Find where the given text appears and provide that cell's center as [x, y] coordinate. 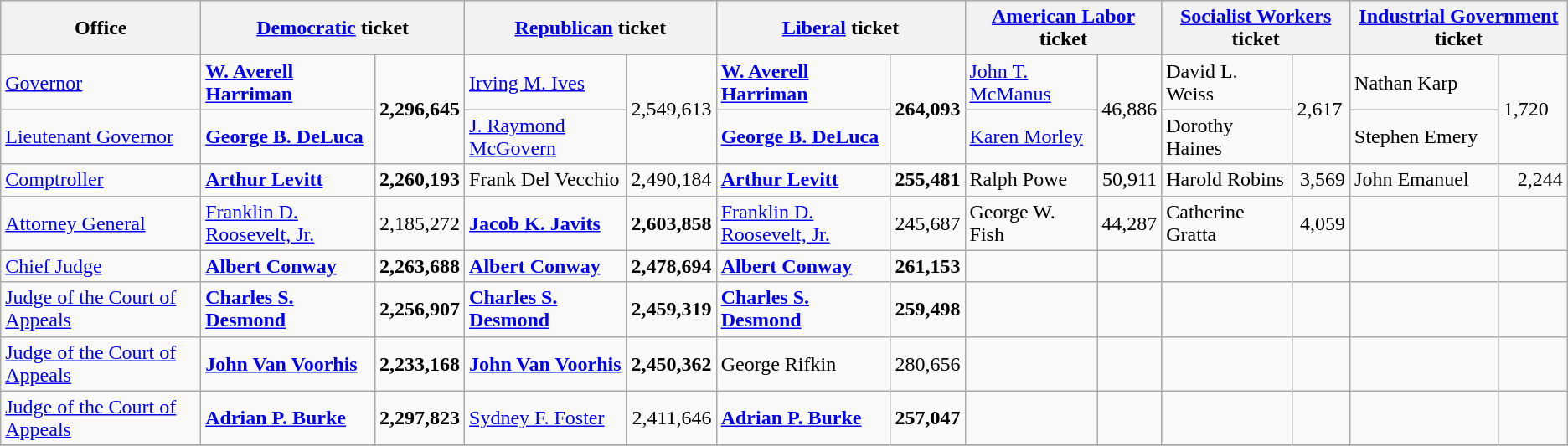
2,603,858 [672, 223]
2,549,613 [672, 110]
259,498 [928, 310]
George Rifkin [803, 363]
Socialist Workers ticket [1256, 28]
2,233,168 [419, 363]
2,297,823 [419, 418]
George W. Fish [1031, 223]
2,185,272 [419, 223]
44,287 [1129, 223]
Stephen Emery [1425, 137]
257,047 [928, 418]
255,481 [928, 180]
264,093 [928, 110]
2,617 [1322, 110]
Karen Morley [1031, 137]
46,886 [1129, 110]
Lieutenant Governor [101, 137]
Jacob K. Javits [546, 223]
1,720 [1533, 110]
2,411,646 [672, 418]
John Emanuel [1425, 180]
261,153 [928, 266]
Office [101, 28]
Liberal ticket [841, 28]
Frank Del Vecchio [546, 180]
John T. McManus [1031, 82]
Attorney General [101, 223]
2,263,688 [419, 266]
Democratic ticket [333, 28]
3,569 [1322, 180]
Comptroller [101, 180]
Catherine Gratta [1227, 223]
Irving M. Ives [546, 82]
2,296,645 [419, 110]
Nathan Karp [1425, 82]
Industrial Government ticket [1459, 28]
2,478,694 [672, 266]
Sydney F. Foster [546, 418]
Dorothy Haines [1227, 137]
Ralph Powe [1031, 180]
2,490,184 [672, 180]
4,059 [1322, 223]
50,911 [1129, 180]
280,656 [928, 363]
245,687 [928, 223]
2,450,362 [672, 363]
American Labor ticket [1064, 28]
2,244 [1533, 180]
J. Raymond McGovern [546, 137]
Chief Judge [101, 266]
Harold Robins [1227, 180]
2,260,193 [419, 180]
Republican ticket [591, 28]
2,459,319 [672, 310]
David L. Weiss [1227, 82]
Governor [101, 82]
2,256,907 [419, 310]
